Detect which cell encompasses the target text, then output its [x, y] center coordinate. 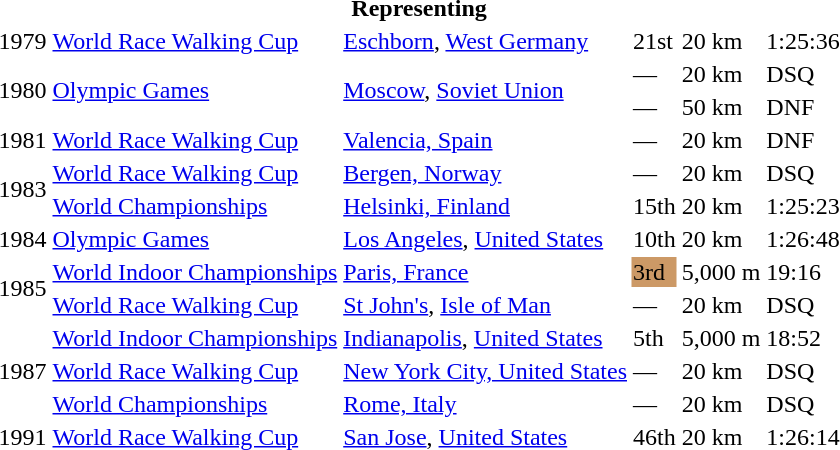
10th [655, 239]
Moscow, Soviet Union [486, 90]
Helsinki, Finland [486, 206]
Valencia, Spain [486, 140]
Rome, Italy [486, 404]
Paris, France [486, 272]
Los Angeles, United States [486, 239]
St John's, Isle of Man [486, 305]
Indianapolis, United States [486, 338]
50 km [721, 107]
Eschborn, West Germany [486, 41]
Bergen, Norway [486, 173]
3rd [655, 272]
5th [655, 338]
21st [655, 41]
New York City, United States [486, 371]
15th [655, 206]
